Return [x, y] of the center of cell containing provided text 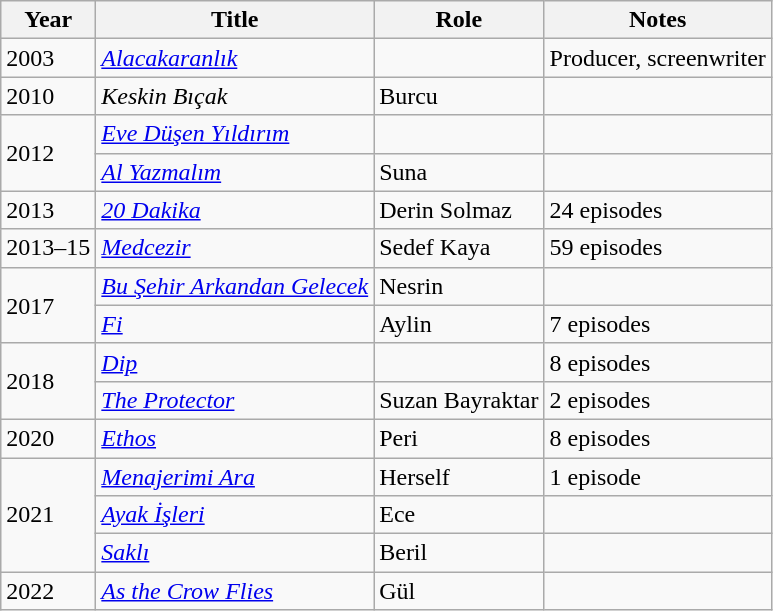
Role [459, 20]
2012 [48, 153]
Beril [459, 553]
20 Dakika [235, 210]
2018 [48, 381]
1 episode [658, 477]
Producer, screenwriter [658, 58]
Suna [459, 172]
24 episodes [658, 210]
Ece [459, 515]
2013 [48, 210]
Gül [459, 591]
Ethos [235, 438]
Menajerimi Ara [235, 477]
2 episodes [658, 400]
Medcezir [235, 248]
Title [235, 20]
Saklı [235, 553]
Fi [235, 324]
Peri [459, 438]
The Protector [235, 400]
Year [48, 20]
Notes [658, 20]
As the Crow Flies [235, 591]
2003 [48, 58]
7 episodes [658, 324]
Alacakaranlık [235, 58]
Sedef Kaya [459, 248]
Keskin Bıçak [235, 96]
2021 [48, 515]
59 episodes [658, 248]
Burcu [459, 96]
Eve Düşen Yıldırım [235, 134]
2022 [48, 591]
Dip [235, 362]
Nesrin [459, 286]
Suzan Bayraktar [459, 400]
Derin Solmaz [459, 210]
Herself [459, 477]
Al Yazmalım [235, 172]
2017 [48, 305]
2010 [48, 96]
Aylin [459, 324]
Bu Şehir Arkandan Gelecek [235, 286]
2020 [48, 438]
2013–15 [48, 248]
Ayak İşleri [235, 515]
